Find where the given text appears and provide that cell's center as [X, Y] coordinate. 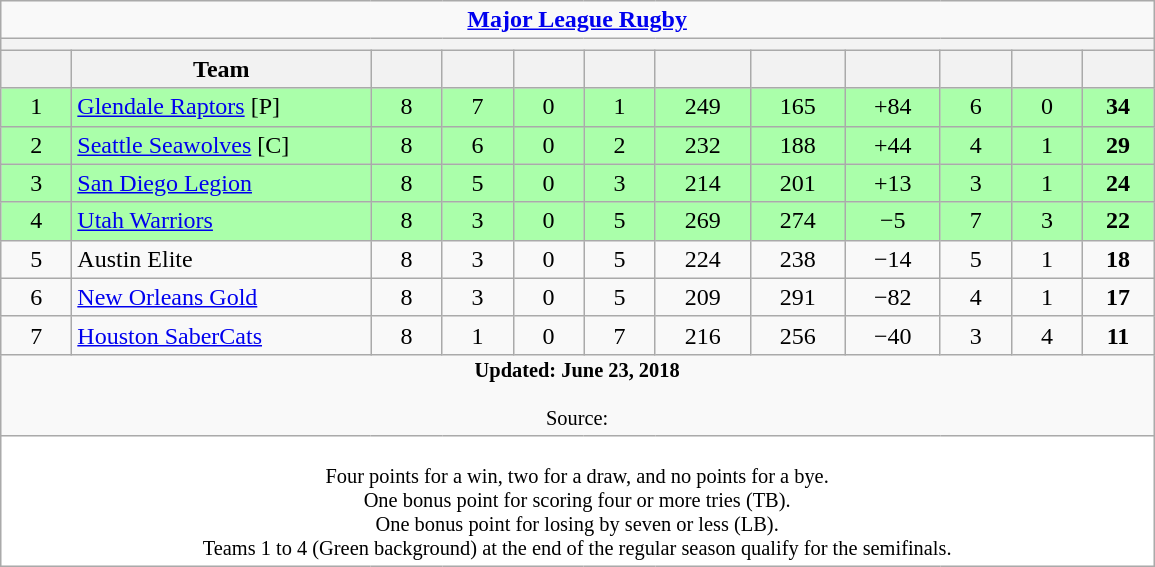
214 [702, 183]
+44 [892, 145]
+13 [892, 183]
216 [702, 335]
29 [1118, 145]
188 [798, 145]
17 [1118, 297]
291 [798, 297]
232 [702, 145]
Houston SaberCats [222, 335]
224 [702, 259]
22 [1118, 221]
24 [1118, 183]
−40 [892, 335]
18 [1118, 259]
209 [702, 297]
269 [702, 221]
Updated: June 23, 2018 Source: [578, 395]
Team [222, 69]
−82 [892, 297]
165 [798, 107]
201 [798, 183]
Austin Elite [222, 259]
249 [702, 107]
Utah Warriors [222, 221]
Seattle Seawolves [C] [222, 145]
−5 [892, 221]
+84 [892, 107]
256 [798, 335]
34 [1118, 107]
238 [798, 259]
Major League Rugby [578, 20]
11 [1118, 335]
San Diego Legion [222, 183]
−14 [892, 259]
274 [798, 221]
New Orleans Gold [222, 297]
Glendale Raptors [P] [222, 107]
